Extract the [x, y] coordinate from the center of the cell holding the provided text.  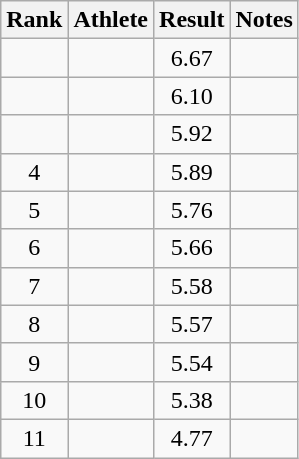
6 [34, 248]
Notes [264, 20]
6.67 [192, 58]
10 [34, 400]
8 [34, 324]
4.77 [192, 438]
5.76 [192, 210]
6.10 [192, 96]
5.58 [192, 286]
Result [192, 20]
5.54 [192, 362]
5.57 [192, 324]
Athlete [111, 20]
Rank [34, 20]
5.89 [192, 172]
5 [34, 210]
9 [34, 362]
5.38 [192, 400]
5.66 [192, 248]
5.92 [192, 134]
11 [34, 438]
7 [34, 286]
4 [34, 172]
